Output the (x, y) coordinate of the center of the cell containing the given text.  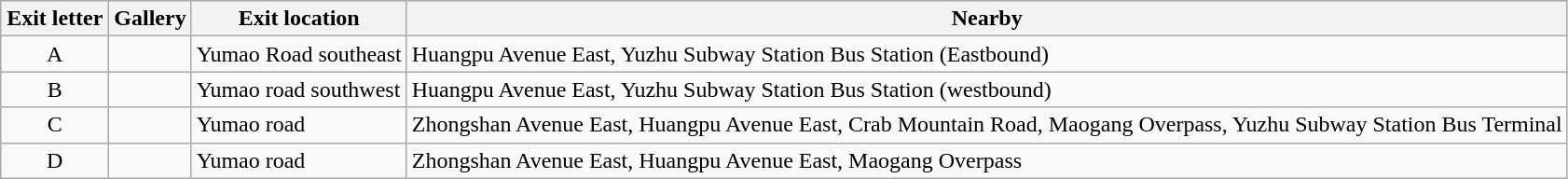
Yumao road southwest (298, 89)
Zhongshan Avenue East, Huangpu Avenue East, Maogang Overpass (986, 160)
A (55, 54)
Nearby (986, 19)
Zhongshan Avenue East, Huangpu Avenue East, Crab Mountain Road, Maogang Overpass, Yuzhu Subway Station Bus Terminal (986, 125)
Gallery (150, 19)
Exit location (298, 19)
C (55, 125)
Huangpu Avenue East, Yuzhu Subway Station Bus Station (Eastbound) (986, 54)
D (55, 160)
Exit letter (55, 19)
Yumao Road southeast (298, 54)
B (55, 89)
Huangpu Avenue East, Yuzhu Subway Station Bus Station (westbound) (986, 89)
